Pinpoint the cell where the given text exists, returning its [X, Y] midpoint coordinate. 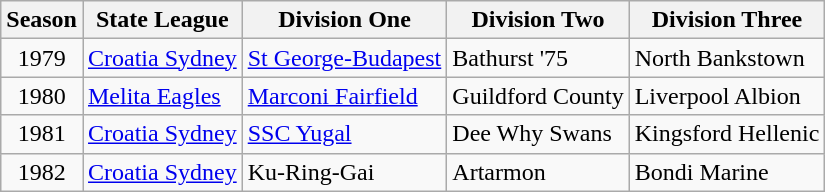
Season [42, 20]
Marconi Fairfield [344, 96]
State League [162, 20]
1982 [42, 172]
Dee Why Swans [538, 134]
Bondi Marine [727, 172]
Guildford County [538, 96]
North Bankstown [727, 58]
St George-Budapest [344, 58]
Liverpool Albion [727, 96]
SSC Yugal [344, 134]
1980 [42, 96]
Division Two [538, 20]
1981 [42, 134]
Bathurst '75 [538, 58]
Division One [344, 20]
Kingsford Hellenic [727, 134]
Division Three [727, 20]
Melita Eagles [162, 96]
Ku-Ring-Gai [344, 172]
1979 [42, 58]
Artarmon [538, 172]
